Return [X, Y] of the center of cell containing provided text 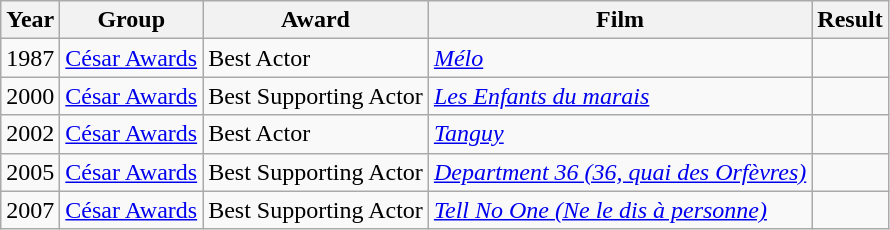
Film [620, 20]
2007 [30, 210]
Year [30, 20]
Group [132, 20]
2002 [30, 134]
Award [316, 20]
Tell No One (Ne le dis à personne) [620, 210]
2005 [30, 172]
Mélo [620, 58]
Result [850, 20]
1987 [30, 58]
2000 [30, 96]
Department 36 (36, quai des Orfèvres) [620, 172]
Tanguy [620, 134]
Les Enfants du marais [620, 96]
